Find where the given text appears and provide that cell's center as (X, Y) coordinate. 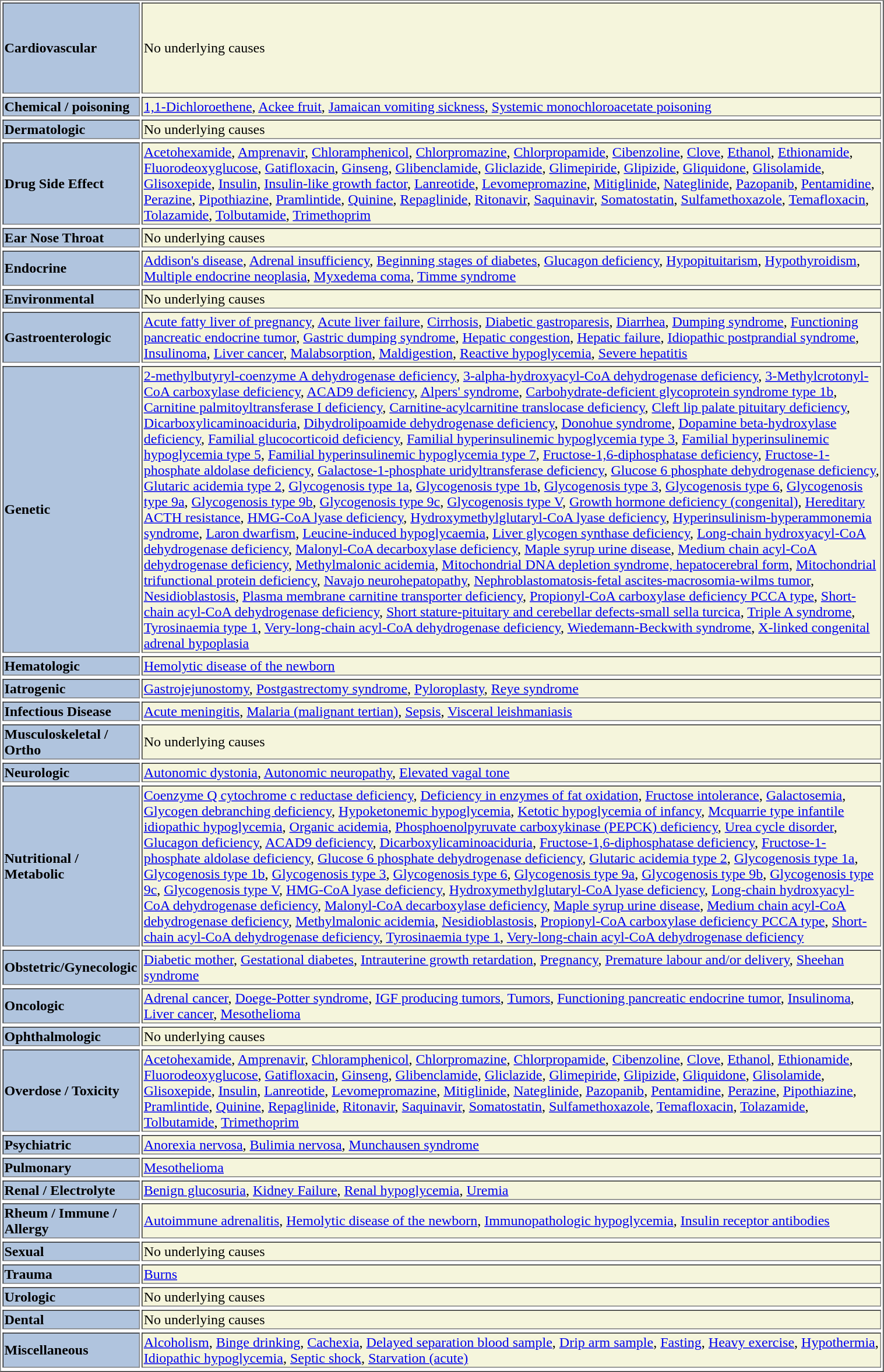
Autonomic dystonia, Autonomic neuropathy, Elevated vagal tone (512, 773)
Environmental (71, 298)
Gastroenterologic (71, 338)
Hematologic (71, 665)
Musculoskeletal / Ortho (71, 742)
Pulmonary (71, 1168)
Diabetic mother, Gestational diabetes, Intrauterine growth retardation, Pregnancy, Premature labour and/or delivery, Sheehan syndrome (512, 967)
1,1-Dichloroethene, Ackee fruit, Jamaican vomiting sickness, Systemic monochloroacetate poisoning (512, 106)
Mesothelioma (512, 1168)
Oncologic (71, 1006)
Adrenal cancer, Doege-Potter syndrome, IGF producing tumors, Tumors, Functioning pancreatic endocrine tumor, Insulinoma, Liver cancer, Mesothelioma (512, 1006)
Miscellaneous (71, 1350)
Trauma (71, 1274)
Gastrojejunostomy, Postgastrectomy syndrome, Pyloroplasty, Reye syndrome (512, 689)
Overdose / Toxicity (71, 1091)
Chemical / poisoning (71, 106)
Acute meningitis, Malaria (malignant tertian), Sepsis, Visceral leishmaniasis (512, 711)
Autoimmune adrenalitis, Hemolytic disease of the newborn, Immunopathologic hypoglycemia, Insulin receptor antibodies (512, 1221)
Dermatologic (71, 129)
Iatrogenic (71, 689)
Nutritional / Metabolic (71, 866)
Urologic (71, 1297)
Genetic (71, 509)
Drug Side Effect (71, 183)
Neurologic (71, 773)
Dental (71, 1319)
Burns (512, 1274)
Endocrine (71, 268)
Ophthalmologic (71, 1036)
Infectious Disease (71, 711)
Renal / Electrolyte (71, 1190)
Anorexia nervosa, Bulimia nervosa, Munchausen syndrome (512, 1144)
Sexual (71, 1251)
Ear Nose Throat (71, 238)
Benign glucosuria, Kidney Failure, Renal hypoglycemia, Uremia (512, 1190)
Hemolytic disease of the newborn (512, 665)
Cardiovascular (71, 48)
Psychiatric (71, 1144)
Rheum / Immune / Allergy (71, 1221)
Obstetric/Gynecologic (71, 967)
